Return [X, Y] of the center of cell containing provided text 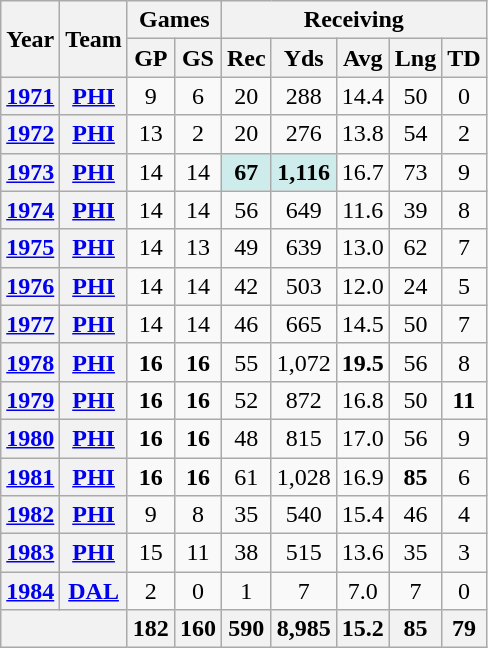
872 [304, 400]
276 [304, 134]
Yds [304, 58]
1971 [30, 96]
665 [304, 324]
24 [415, 286]
14.4 [362, 96]
61 [246, 477]
815 [304, 438]
1,028 [304, 477]
Rec [246, 58]
79 [464, 629]
73 [415, 172]
14.5 [362, 324]
TD [464, 58]
1976 [30, 286]
52 [246, 400]
1973 [30, 172]
1972 [30, 134]
639 [304, 248]
1,072 [304, 362]
1979 [30, 400]
13.6 [362, 553]
Year [30, 39]
1978 [30, 362]
19.5 [362, 362]
13.0 [362, 248]
11.6 [362, 210]
503 [304, 286]
182 [150, 629]
Avg [362, 58]
48 [246, 438]
15.2 [362, 629]
1981 [30, 477]
67 [246, 172]
16.8 [362, 400]
1984 [30, 591]
3 [464, 553]
288 [304, 96]
Team [94, 39]
54 [415, 134]
38 [246, 553]
Receiving [354, 20]
1980 [30, 438]
49 [246, 248]
16.7 [362, 172]
Lng [415, 58]
42 [246, 286]
1983 [30, 553]
515 [304, 553]
1974 [30, 210]
540 [304, 515]
1977 [30, 324]
160 [198, 629]
39 [415, 210]
GP [150, 58]
8,985 [304, 629]
649 [304, 210]
15.4 [362, 515]
7.0 [362, 591]
62 [415, 248]
Games [174, 20]
12.0 [362, 286]
17.0 [362, 438]
DAL [94, 591]
15 [150, 553]
4 [464, 515]
1,116 [304, 172]
16.9 [362, 477]
5 [464, 286]
55 [246, 362]
590 [246, 629]
1975 [30, 248]
1982 [30, 515]
1 [246, 591]
GS [198, 58]
13.8 [362, 134]
